Pinpoint the cell where the given text exists, returning its (x, y) midpoint coordinate. 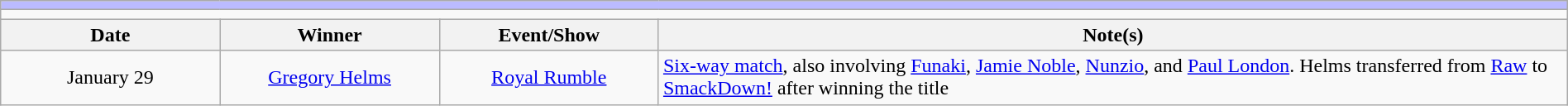
Winner (329, 35)
Six-way match, also involving Funaki, Jamie Noble, Nunzio, and Paul London. Helms transferred from Raw to SmackDown! after winning the title (1113, 78)
January 29 (111, 78)
Event/Show (549, 35)
Date (111, 35)
Gregory Helms (329, 78)
Note(s) (1113, 35)
Royal Rumble (549, 78)
